Identify which cell holds the provided text, then report its (x, y) central coordinate. 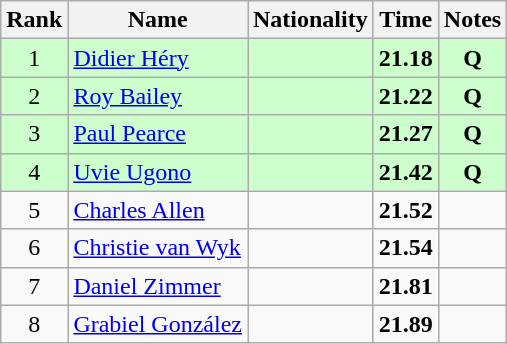
Nationality (311, 20)
21.27 (406, 134)
Daniel Zimmer (158, 286)
6 (34, 248)
Name (158, 20)
Rank (34, 20)
21.81 (406, 286)
Paul Pearce (158, 134)
Christie van Wyk (158, 248)
7 (34, 286)
2 (34, 96)
21.54 (406, 248)
1 (34, 58)
21.52 (406, 210)
21.18 (406, 58)
21.89 (406, 324)
21.22 (406, 96)
4 (34, 172)
3 (34, 134)
21.42 (406, 172)
Uvie Ugono (158, 172)
8 (34, 324)
Grabiel González (158, 324)
Roy Bailey (158, 96)
Notes (472, 20)
Time (406, 20)
Charles Allen (158, 210)
Didier Héry (158, 58)
5 (34, 210)
